Detect which cell encompasses the target text, then output its (X, Y) center coordinate. 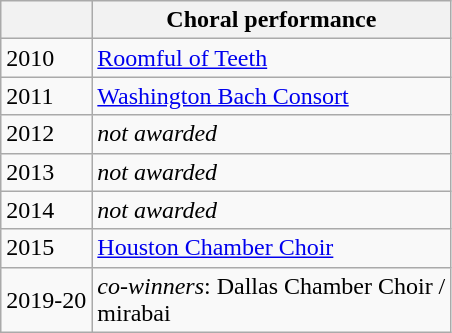
2019-20 (46, 300)
2010 (46, 58)
Washington Bach Consort (272, 96)
2013 (46, 172)
2015 (46, 248)
2011 (46, 96)
co-winners: Dallas Chamber Choir /mirabai (272, 300)
Houston Chamber Choir (272, 248)
2012 (46, 134)
Roomful of Teeth (272, 58)
Choral performance (272, 20)
2014 (46, 210)
